Search for the cell housing the specified text and yield its (X, Y) center coordinate. 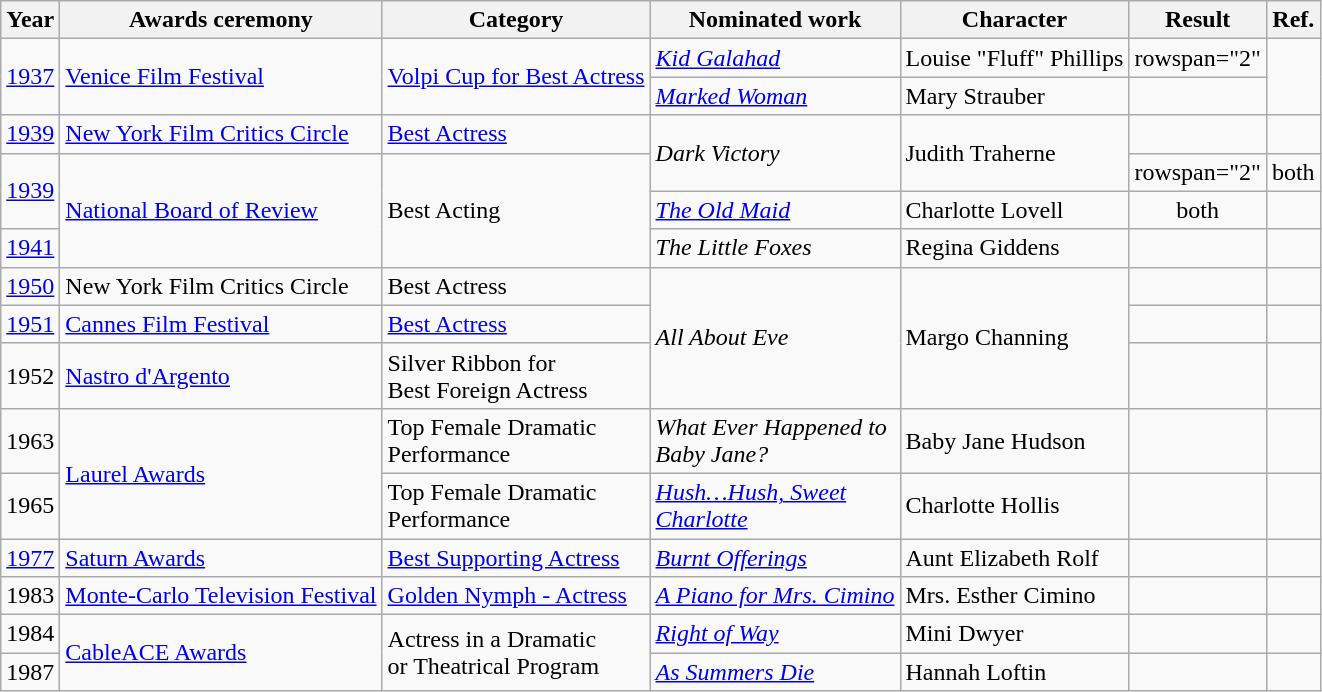
Best Acting (516, 210)
Saturn Awards (221, 557)
As Summers Die (775, 672)
What Ever Happened toBaby Jane? (775, 440)
Year (30, 20)
Silver Ribbon forBest Foreign Actress (516, 376)
Margo Channing (1014, 338)
Laurel Awards (221, 473)
1987 (30, 672)
Actress in a Dramaticor Theatrical Program (516, 653)
1965 (30, 506)
1952 (30, 376)
Mrs. Esther Cimino (1014, 596)
Right of Way (775, 634)
1950 (30, 286)
Cannes Film Festival (221, 324)
Category (516, 20)
Mary Strauber (1014, 96)
1951 (30, 324)
Hush…Hush, SweetCharlotte (775, 506)
Judith Traherne (1014, 153)
Best Supporting Actress (516, 557)
Awards ceremony (221, 20)
Mini Dwyer (1014, 634)
Burnt Offerings (775, 557)
Nastro d'Argento (221, 376)
The Old Maid (775, 210)
1977 (30, 557)
Charlotte Hollis (1014, 506)
Volpi Cup for Best Actress (516, 77)
1984 (30, 634)
Ref. (1293, 20)
Kid Galahad (775, 58)
1963 (30, 440)
Hannah Loftin (1014, 672)
1983 (30, 596)
Aunt Elizabeth Rolf (1014, 557)
1937 (30, 77)
Character (1014, 20)
National Board of Review (221, 210)
Result (1198, 20)
1941 (30, 248)
A Piano for Mrs. Cimino (775, 596)
Monte-Carlo Television Festival (221, 596)
Baby Jane Hudson (1014, 440)
The Little Foxes (775, 248)
Venice Film Festival (221, 77)
Golden Nymph - Actress (516, 596)
All About Eve (775, 338)
Dark Victory (775, 153)
Nominated work (775, 20)
Marked Woman (775, 96)
CableACE Awards (221, 653)
Regina Giddens (1014, 248)
Charlotte Lovell (1014, 210)
Louise "Fluff" Phillips (1014, 58)
